Search for the cell housing the specified text and yield its (x, y) center coordinate. 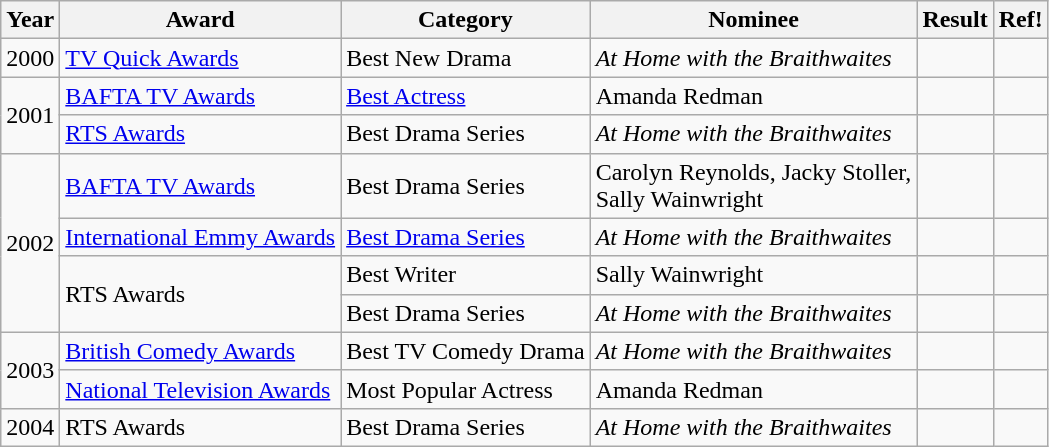
Award (200, 20)
British Comedy Awards (200, 351)
2000 (30, 58)
2004 (30, 427)
2002 (30, 242)
Most Popular Actress (466, 389)
Category (466, 20)
Carolyn Reynolds, Jacky Stoller,Sally Wainwright (754, 186)
Best Actress (466, 96)
Best Writer (466, 275)
International Emmy Awards (200, 237)
Nominee (754, 20)
Best New Drama (466, 58)
Sally Wainwright (754, 275)
Result (955, 20)
National Television Awards (200, 389)
Ref! (1020, 20)
Best TV Comedy Drama (466, 351)
2001 (30, 115)
Year (30, 20)
TV Quick Awards (200, 58)
2003 (30, 370)
